Return (X, Y) of the center of cell containing provided text 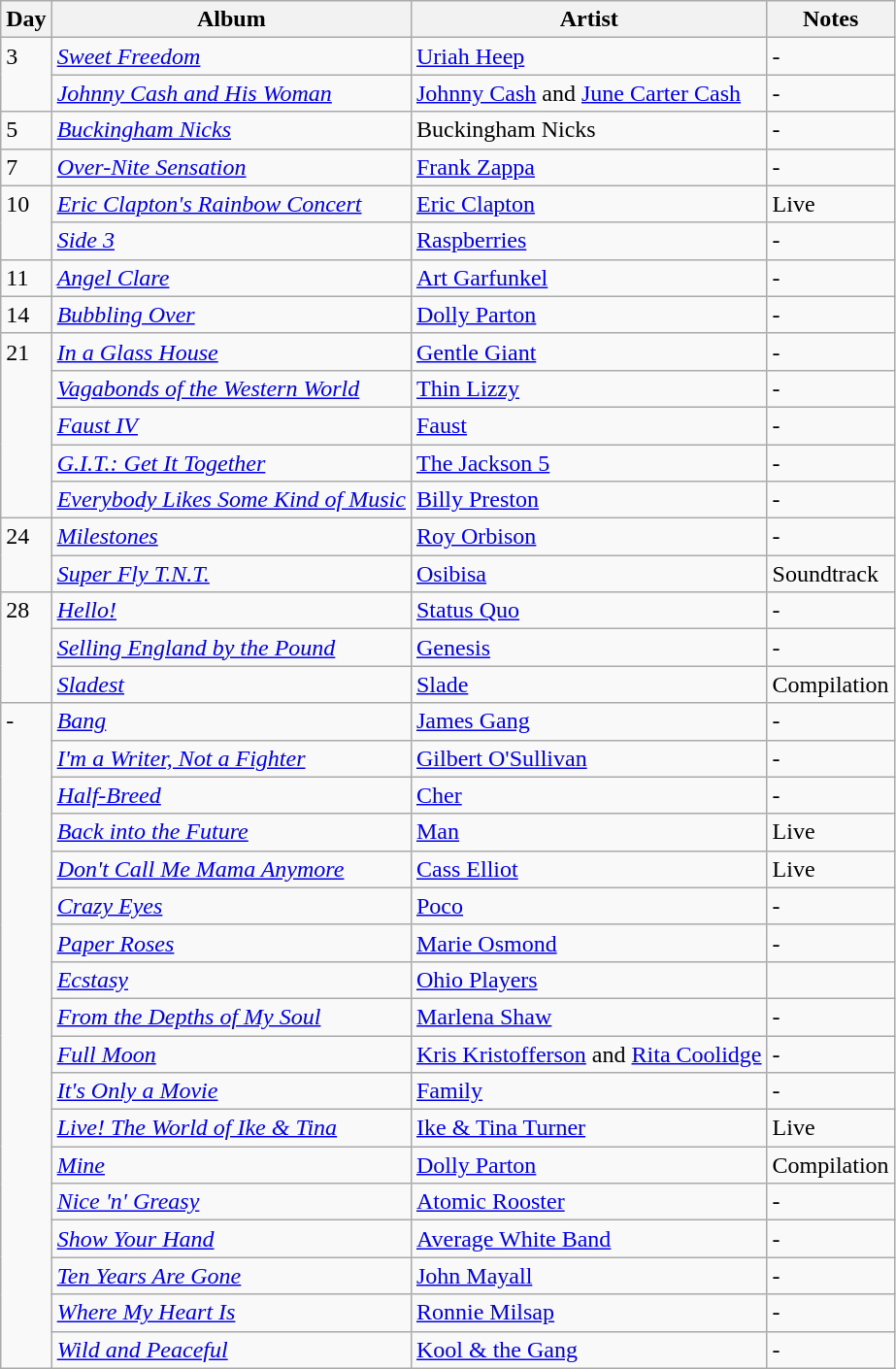
3 (26, 75)
Bang (231, 721)
Show Your Hand (231, 1239)
Angel Clare (231, 278)
Raspberries (588, 241)
Half-Breed (231, 795)
Vagabonds of the Western World (231, 388)
Ecstasy (231, 980)
Johnny Cash and June Carter Cash (588, 93)
Side 3 (231, 241)
Ronnie Milsap (588, 1313)
Marlena Shaw (588, 1017)
Sweet Freedom (231, 56)
James Gang (588, 721)
G.I.T.: Get It Together (231, 463)
Ike & Tina Turner (588, 1128)
Poco (588, 906)
Artist (588, 19)
14 (26, 315)
Ohio Players (588, 980)
Roy Orbison (588, 537)
Cass Elliot (588, 869)
Marie Osmond (588, 943)
In a Glass House (231, 351)
21 (26, 425)
10 (26, 222)
Eric Clapton's Rainbow Concert (231, 204)
11 (26, 278)
Eric Clapton (588, 204)
Full Moon (231, 1053)
Cher (588, 795)
Everybody Likes Some Kind of Music (231, 500)
Mine (231, 1165)
Where My Heart Is (231, 1313)
Ten Years Are Gone (231, 1276)
Kool & the Gang (588, 1350)
Nice 'n' Greasy (231, 1202)
The Jackson 5 (588, 463)
Soundtrack (831, 574)
Super Fly T.N.T. (231, 574)
Status Quo (588, 611)
7 (26, 167)
Genesis (588, 648)
Live! The World of Ike & Tina (231, 1128)
From the Depths of My Soul (231, 1017)
Hello! (231, 611)
Over-Nite Sensation (231, 167)
Man (588, 832)
Back into the Future (231, 832)
Faust IV (231, 425)
I'm a Writer, Not a Fighter (231, 758)
Notes (831, 19)
Gilbert O'Sullivan (588, 758)
Slade (588, 684)
Selling England by the Pound (231, 648)
Bubbling Over (231, 315)
Paper Roses (231, 943)
Osibisa (588, 574)
24 (26, 555)
Don't Call Me Mama Anymore (231, 869)
Billy Preston (588, 500)
Day (26, 19)
Family (588, 1091)
Atomic Rooster (588, 1202)
Average White Band (588, 1239)
Thin Lizzy (588, 388)
Sladest (231, 684)
Uriah Heep (588, 56)
5 (26, 130)
John Mayall (588, 1276)
Art Garfunkel (588, 278)
Wild and Peaceful (231, 1350)
Faust (588, 425)
Frank Zappa (588, 167)
Kris Kristofferson and Rita Coolidge (588, 1053)
28 (26, 648)
Album (231, 19)
Crazy Eyes (231, 906)
Johnny Cash and His Woman (231, 93)
It's Only a Movie (231, 1091)
Milestones (231, 537)
Gentle Giant (588, 351)
